Pinpoint the cell where the given text exists, returning its [x, y] midpoint coordinate. 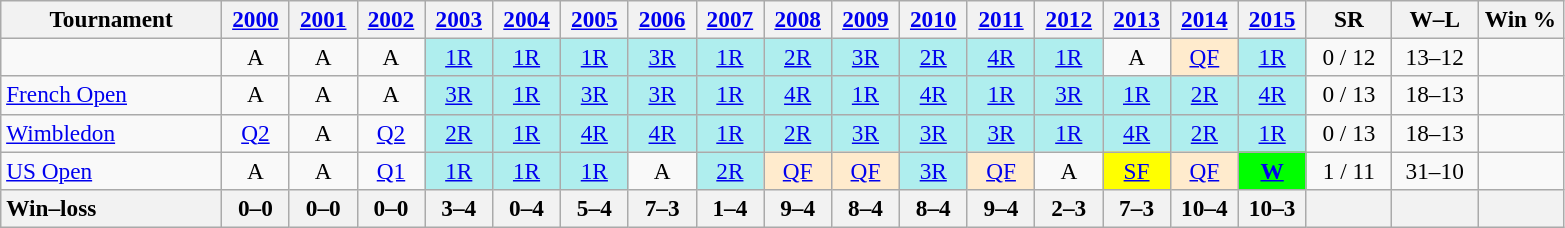
2–3 [1069, 208]
W–L [1435, 19]
1 / 11 [1349, 170]
0–4 [527, 208]
2007 [730, 19]
Wimbledon [112, 133]
31–10 [1435, 170]
W [1272, 170]
2001 [323, 19]
2012 [1069, 19]
10–4 [1204, 208]
French Open [112, 95]
10–3 [1272, 208]
Q1 [391, 170]
2000 [256, 19]
Win % [1521, 19]
Tournament [112, 19]
2006 [662, 19]
3–4 [459, 208]
2014 [1204, 19]
1–4 [730, 208]
Win–loss [112, 208]
2015 [1272, 19]
13–12 [1435, 57]
2008 [798, 19]
US Open [112, 170]
2009 [866, 19]
2002 [391, 19]
2005 [594, 19]
0 / 12 [1349, 57]
2004 [527, 19]
2011 [1001, 19]
5–4 [594, 208]
2003 [459, 19]
2013 [1137, 19]
2010 [933, 19]
SR [1349, 19]
SF [1137, 170]
